Pinpoint the cell where the given text exists, returning its (x, y) midpoint coordinate. 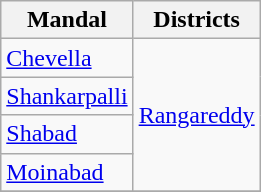
Moinabad (67, 172)
Chevella (67, 58)
Shankarpalli (67, 96)
Mandal (67, 20)
Districts (196, 20)
Rangareddy (196, 115)
Shabad (67, 134)
